Return (x, y) of the center of cell containing provided text 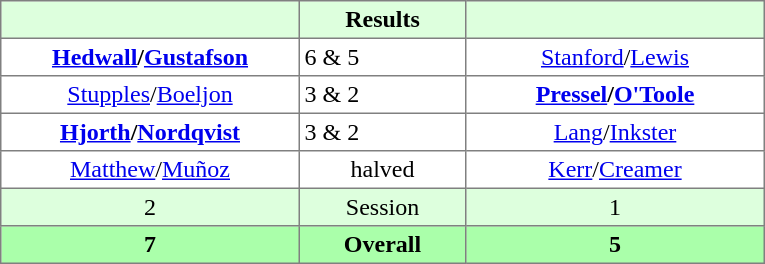
2 (150, 207)
Session (382, 207)
1 (615, 207)
Pressel/O'Toole (615, 95)
Results (382, 20)
6 & 5 (382, 57)
Hjorth/Nordqvist (150, 132)
Lang/Inkster (615, 132)
halved (382, 170)
Stupples/Boeljon (150, 95)
7 (150, 245)
Stanford/Lewis (615, 57)
5 (615, 245)
Matthew/Muñoz (150, 170)
Overall (382, 245)
Kerr/Creamer (615, 170)
Hedwall/Gustafson (150, 57)
